Capture the cell that displays the provided text and extract its (x, y) central coordinate. 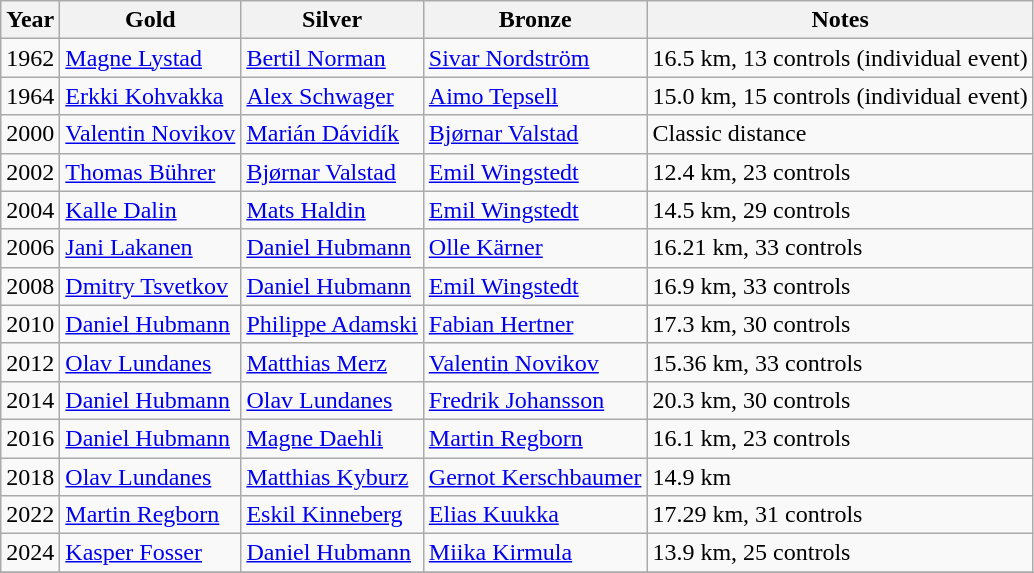
15.0 km, 15 controls (individual event) (840, 96)
15.36 km, 33 controls (840, 362)
2004 (30, 210)
2022 (30, 515)
2000 (30, 134)
1964 (30, 96)
Bertil Norman (332, 58)
16.9 km, 33 controls (840, 286)
Kalle Dalin (150, 210)
Aimo Tepsell (535, 96)
Year (30, 20)
Fabian Hertner (535, 324)
Marián Dávidík (332, 134)
Elias Kuukka (535, 515)
Miika Kirmula (535, 553)
Notes (840, 20)
17.29 km, 31 controls (840, 515)
Dmitry Tsvetkov (150, 286)
Silver (332, 20)
1962 (30, 58)
2010 (30, 324)
17.3 km, 30 controls (840, 324)
Kasper Fosser (150, 553)
16.5 km, 13 controls (individual event) (840, 58)
Bronze (535, 20)
2018 (30, 477)
Alex Schwager (332, 96)
Thomas Bührer (150, 172)
Magne Daehli (332, 438)
14.9 km (840, 477)
Gold (150, 20)
Eskil Kinneberg (332, 515)
Matthias Kyburz (332, 477)
Magne Lystad (150, 58)
Gernot Kerschbaumer (535, 477)
Philippe Adamski (332, 324)
14.5 km, 29 controls (840, 210)
2008 (30, 286)
2006 (30, 248)
2012 (30, 362)
Fredrik Johansson (535, 400)
13.9 km, 25 controls (840, 553)
2024 (30, 553)
Matthias Merz (332, 362)
Classic distance (840, 134)
20.3 km, 30 controls (840, 400)
2002 (30, 172)
2016 (30, 438)
2014 (30, 400)
Olle Kärner (535, 248)
Mats Haldin (332, 210)
16.21 km, 33 controls (840, 248)
16.1 km, 23 controls (840, 438)
12.4 km, 23 controls (840, 172)
Sivar Nordström (535, 58)
Erkki Kohvakka (150, 96)
Jani Lakanen (150, 248)
